Extract the (x, y) coordinate from the center of the cell holding the provided text.  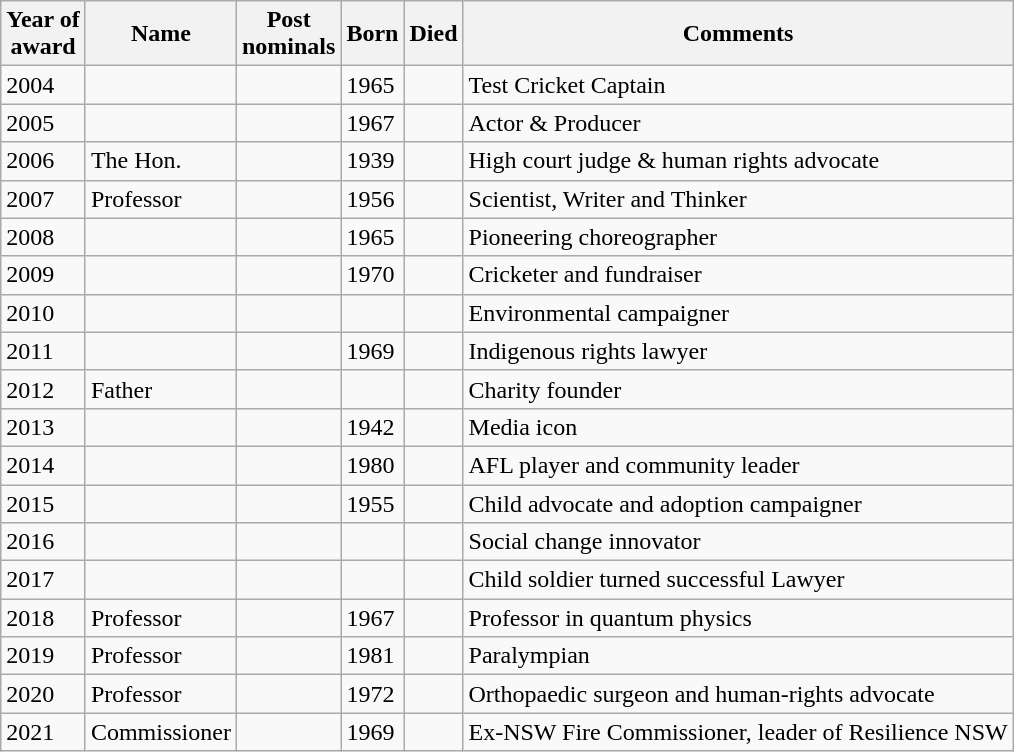
Born (372, 34)
The Hon. (160, 161)
Professor in quantum physics (738, 618)
Child soldier turned successful Lawyer (738, 580)
AFL player and community leader (738, 465)
Environmental campaigner (738, 313)
Father (160, 389)
2006 (44, 161)
Name (160, 34)
1956 (372, 199)
Actor & Producer (738, 123)
2012 (44, 389)
Ex-NSW Fire Commissioner, leader of Resilience NSW (738, 732)
2019 (44, 656)
2018 (44, 618)
1955 (372, 503)
Media icon (738, 427)
Scientist, Writer and Thinker (738, 199)
Comments (738, 34)
2011 (44, 351)
Died (434, 34)
Indigenous rights lawyer (738, 351)
Postnominals (288, 34)
2014 (44, 465)
High court judge & human rights advocate (738, 161)
2004 (44, 85)
2008 (44, 237)
2010 (44, 313)
2009 (44, 275)
2013 (44, 427)
Test Cricket Captain (738, 85)
Year ofaward (44, 34)
1972 (372, 694)
Pioneering choreographer (738, 237)
Child advocate and adoption campaigner (738, 503)
1980 (372, 465)
1942 (372, 427)
Paralympian (738, 656)
1981 (372, 656)
Social change innovator (738, 542)
Charity founder (738, 389)
2017 (44, 580)
2007 (44, 199)
Commissioner (160, 732)
1939 (372, 161)
2015 (44, 503)
1970 (372, 275)
2020 (44, 694)
2005 (44, 123)
Cricketer and fundraiser (738, 275)
2021 (44, 732)
2016 (44, 542)
Orthopaedic surgeon and human-rights advocate (738, 694)
